Provide the (X, Y) coordinate of the cell's center where the given text is located.  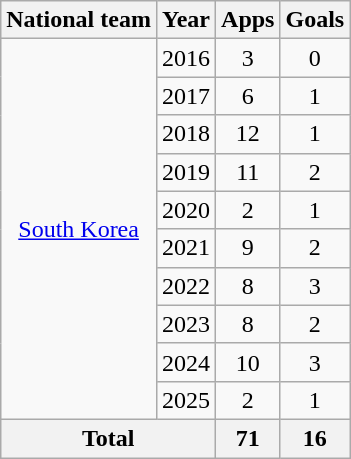
South Korea (79, 230)
6 (248, 96)
10 (248, 362)
2021 (186, 248)
Goals (315, 20)
12 (248, 134)
16 (315, 438)
71 (248, 438)
2023 (186, 324)
9 (248, 248)
2016 (186, 58)
National team (79, 20)
2019 (186, 172)
Apps (248, 20)
2018 (186, 134)
Total (108, 438)
Year (186, 20)
2017 (186, 96)
11 (248, 172)
2025 (186, 400)
0 (315, 58)
2020 (186, 210)
2024 (186, 362)
2022 (186, 286)
